Search for the cell housing the specified text and yield its [x, y] center coordinate. 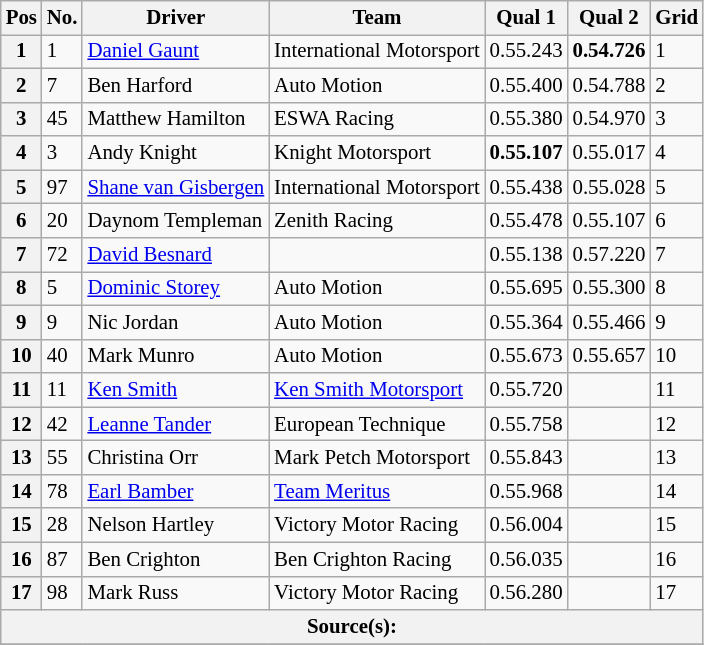
Nelson Hartley [176, 525]
0.55.466 [610, 322]
Ben Harford [176, 85]
0.55.028 [610, 187]
Mark Munro [176, 356]
0.55.657 [610, 356]
0.55.695 [526, 288]
0.55.968 [526, 491]
Mark Petch Motorsport [377, 458]
European Technique [377, 424]
Ken Smith [176, 390]
87 [62, 559]
0.55.017 [610, 153]
0.54.788 [610, 85]
Daniel Gaunt [176, 51]
72 [62, 255]
0.55.720 [526, 390]
28 [62, 525]
Zenith Racing [377, 221]
Christina Orr [176, 458]
0.57.220 [610, 255]
Knight Motorsport [377, 153]
55 [62, 458]
0.55.400 [526, 85]
Shane van Gisbergen [176, 187]
Pos [22, 18]
45 [62, 119]
0.55.478 [526, 221]
Qual 2 [610, 18]
Mark Russ [176, 593]
Leanne Tander [176, 424]
Source(s): [352, 627]
0.56.004 [526, 525]
Dominic Storey [176, 288]
98 [62, 593]
0.55.300 [610, 288]
97 [62, 187]
Ken Smith Motorsport [377, 390]
Earl Bamber [176, 491]
Daynom Templeman [176, 221]
Andy Knight [176, 153]
Matthew Hamilton [176, 119]
0.55.364 [526, 322]
Team Meritus [377, 491]
Team [377, 18]
Ben Crighton [176, 559]
0.55.758 [526, 424]
Ben Crighton Racing [377, 559]
0.55.243 [526, 51]
0.56.280 [526, 593]
Grid [676, 18]
Nic Jordan [176, 322]
0.55.673 [526, 356]
Driver [176, 18]
0.55.438 [526, 187]
40 [62, 356]
20 [62, 221]
ESWA Racing [377, 119]
No. [62, 18]
David Besnard [176, 255]
42 [62, 424]
0.55.138 [526, 255]
0.55.843 [526, 458]
78 [62, 491]
0.54.726 [610, 51]
0.55.380 [526, 119]
0.56.035 [526, 559]
0.54.970 [610, 119]
Qual 1 [526, 18]
